Detect which cell encompasses the target text, then output its (X, Y) center coordinate. 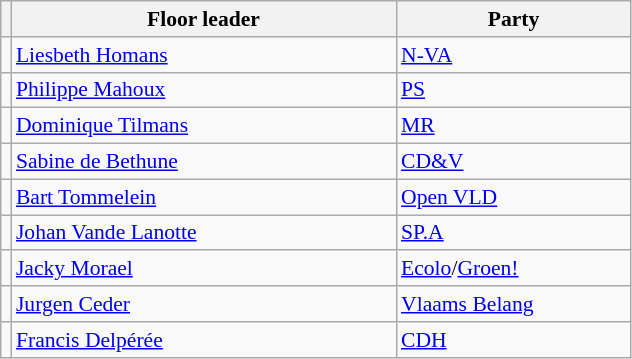
Johan Vande Lanotte (204, 233)
Jurgen Ceder (204, 304)
CD&V (514, 162)
Floor leader (204, 19)
Philippe Mahoux (204, 90)
Dominique Tilmans (204, 126)
Ecolo/Groen! (514, 269)
CDH (514, 340)
Vlaams Belang (514, 304)
PS (514, 90)
Francis Delpérée (204, 340)
Party (514, 19)
N-VA (514, 55)
Bart Tommelein (204, 197)
Open VLD (514, 197)
Sabine de Bethune (204, 162)
SP.A (514, 233)
Liesbeth Homans (204, 55)
Jacky Morael (204, 269)
MR (514, 126)
